Capture the cell that displays the provided text and extract its (x, y) central coordinate. 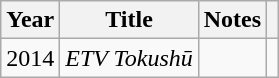
Title (129, 20)
ETV Tokushū (129, 58)
Year (30, 20)
2014 (30, 58)
Notes (232, 20)
